Search for the cell housing the specified text and yield its (x, y) center coordinate. 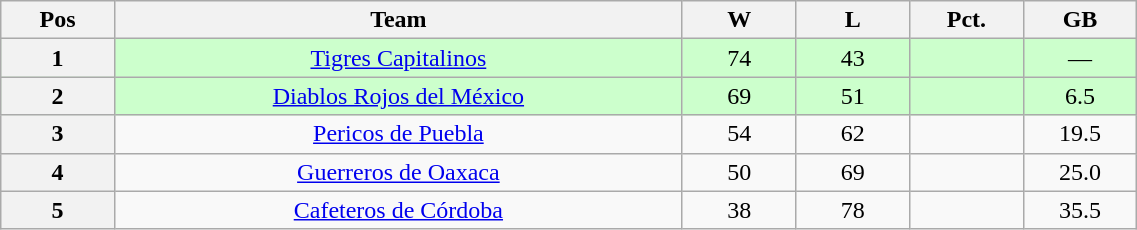
43 (853, 58)
W (739, 20)
6.5 (1080, 96)
Pct. (967, 20)
Team (398, 20)
Pos (58, 20)
74 (739, 58)
1 (58, 58)
38 (739, 210)
Tigres Capitalinos (398, 58)
L (853, 20)
GB (1080, 20)
25.0 (1080, 172)
Guerreros de Oaxaca (398, 172)
51 (853, 96)
5 (58, 210)
19.5 (1080, 134)
54 (739, 134)
2 (58, 96)
78 (853, 210)
4 (58, 172)
50 (739, 172)
Pericos de Puebla (398, 134)
— (1080, 58)
3 (58, 134)
Cafeteros de Córdoba (398, 210)
35.5 (1080, 210)
62 (853, 134)
Diablos Rojos del México (398, 96)
